For the text-containing cell, return its midpoint in (x, y) coordinate format. 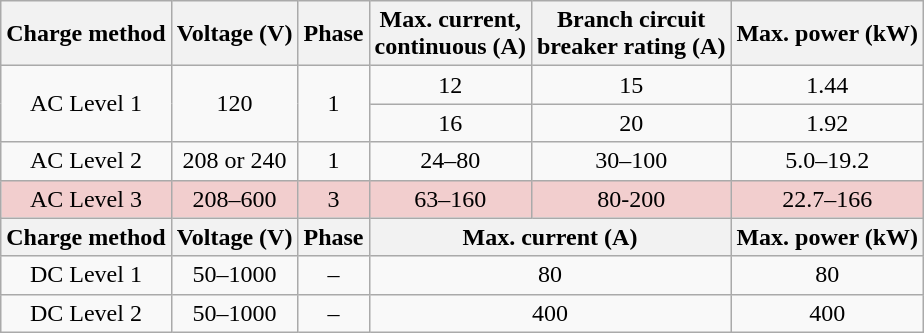
30–100 (630, 161)
Max. current, continuous (A) (450, 34)
1.44 (828, 85)
208 or 240 (234, 161)
Max. current (A) (550, 237)
DC Level 2 (86, 313)
Branch circuit breaker rating (A) (630, 34)
3 (334, 199)
AC Level 2 (86, 161)
16 (450, 123)
5.0–19.2 (828, 161)
22.7–166 (828, 199)
DC Level 1 (86, 275)
80-200 (630, 199)
63–160 (450, 199)
AC Level 1 (86, 104)
24–80 (450, 161)
12 (450, 85)
15 (630, 85)
1.92 (828, 123)
208–600 (234, 199)
AC Level 3 (86, 199)
20 (630, 123)
120 (234, 104)
